Detect which cell encompasses the target text, then output its (x, y) center coordinate. 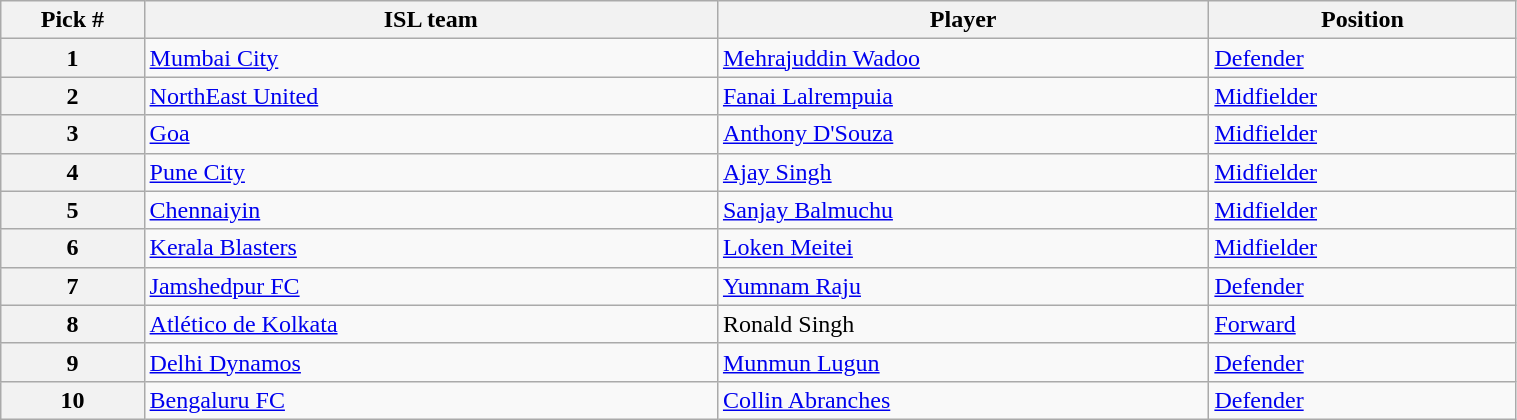
1 (72, 58)
3 (72, 134)
Pune City (430, 172)
Atlético de Kolkata (430, 324)
Position (1362, 20)
Jamshedpur FC (430, 286)
Sanjay Balmuchu (962, 210)
Munmun Lugun (962, 362)
8 (72, 324)
Loken Meitei (962, 248)
Player (962, 20)
Anthony D'Souza (962, 134)
Bengaluru FC (430, 400)
Goa (430, 134)
9 (72, 362)
Delhi Dynamos (430, 362)
4 (72, 172)
6 (72, 248)
5 (72, 210)
Chennaiyin (430, 210)
Kerala Blasters (430, 248)
Mehrajuddin Wadoo (962, 58)
NorthEast United (430, 96)
Ronald Singh (962, 324)
2 (72, 96)
ISL team (430, 20)
Mumbai City (430, 58)
Ajay Singh (962, 172)
Fanai Lalrempuia (962, 96)
Pick # (72, 20)
Collin Abranches (962, 400)
10 (72, 400)
Forward (1362, 324)
Yumnam Raju (962, 286)
7 (72, 286)
